Capture the cell that displays the provided text and extract its (X, Y) central coordinate. 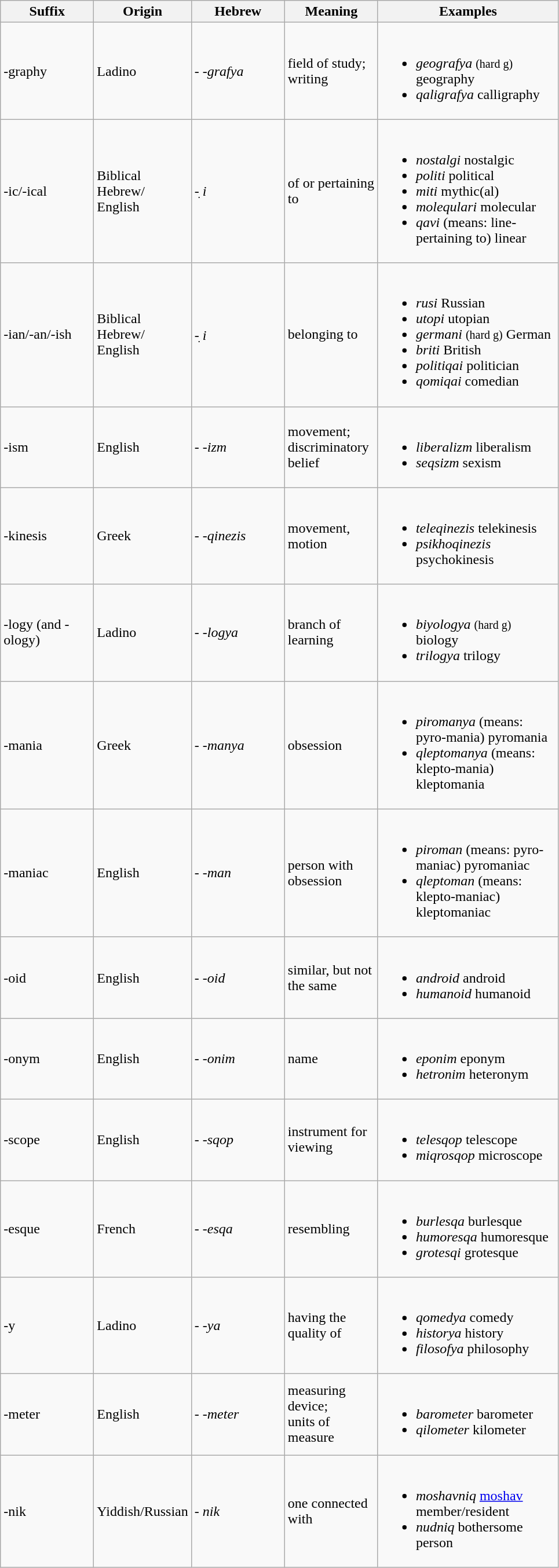
nostalgi nostalgic politi political miti mythic(al) molequlari molecular qavi (means: line-pertaining to) linear (468, 191)
-ism (48, 447)
qomedya comedy historya history filosofya philosophy (468, 1326)
branch of learning (331, 632)
-maniac (48, 873)
Suffix (48, 12)
-graphy (48, 71)
geografya (hard g) geography qaligrafya calligraphy (468, 71)
Origin (143, 12)
- -grafya (238, 71)
instrument for viewing (331, 1140)
android android humanoid humanoid (468, 977)
biyologya (hard g) biology trilogya trilogy (468, 632)
-meter (48, 1415)
one connected with (331, 1511)
measuring device;units of measure (331, 1415)
- -qinezis (238, 536)
name (331, 1058)
Examples (468, 12)
- nik (238, 1511)
-onym (48, 1058)
- -ya (238, 1326)
telesqop telescope miqrosqop microscope (468, 1140)
Meaning (331, 12)
-ic/-ical (48, 191)
obsession (331, 745)
teleqinezis telekinesis psikhoqinezis psychokinesis (468, 536)
- -izm (238, 447)
- -oid (238, 977)
-logy (and -ology) (48, 632)
similar, but not the same (331, 977)
piromanya (means: pyro-mania) pyromania qleptomanya (means: klepto-mania) kleptomania (468, 745)
barometer barometer qilometer kilometer (468, 1415)
-y (48, 1326)
Yiddish/Russian (143, 1511)
movement, motion (331, 536)
- -esqa (238, 1229)
person with obsession (331, 873)
- -meter (238, 1415)
-scope (48, 1140)
-nik (48, 1511)
- -onim (238, 1058)
movement; discriminatory belief (331, 447)
of or pertaining to (331, 191)
-oid (48, 977)
-ian/-an/-ish (48, 335)
moshavniq moshav member/resident nudniq bothersome person (468, 1511)
-kinesis (48, 536)
-mania (48, 745)
resembling (331, 1229)
burlesqa burlesque humoresqa humoresque grotesqi grotesque (468, 1229)
piroman (means: pyro-maniac) pyromaniac qleptoman (means: klepto-maniac) kleptomaniac (468, 873)
French (143, 1229)
- -logya (238, 632)
Hebrew (238, 12)
- -sqop (238, 1140)
liberalizm liberalism seqsizm sexism (468, 447)
- -man (238, 873)
having the quality of (331, 1326)
eponim eponym hetronim heteronym (468, 1058)
field of study; writing (331, 71)
- -manya (238, 745)
-esque (48, 1229)
rusi Russian utopi utopian germani (hard g) German briti British politiqai politician qomiqai comedian (468, 335)
belonging to (331, 335)
